For the text-containing cell, return its midpoint in (x, y) coordinate format. 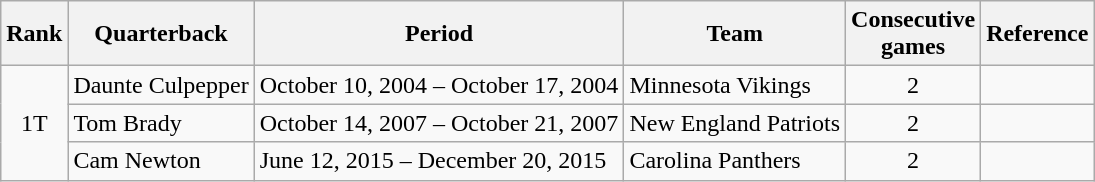
Team (735, 34)
New England Patriots (735, 123)
Daunte Culpepper (161, 85)
Consecutivegames (914, 34)
Period (439, 34)
1T (34, 123)
Reference (1038, 34)
Cam Newton (161, 161)
October 14, 2007 – October 21, 2007 (439, 123)
Tom Brady (161, 123)
Minnesota Vikings (735, 85)
Carolina Panthers (735, 161)
Rank (34, 34)
Quarterback (161, 34)
October 10, 2004 – October 17, 2004 (439, 85)
June 12, 2015 – December 20, 2015 (439, 161)
